Determine the (X, Y) coordinate at the center of the cell enclosing the given text.  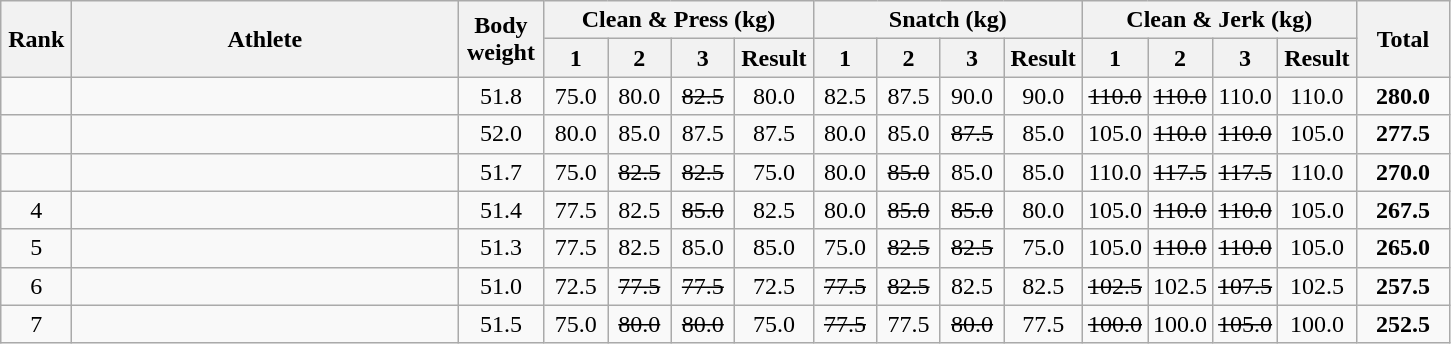
Rank (36, 39)
265.0 (1403, 248)
51.5 (501, 324)
Clean & Jerk (kg) (1219, 20)
Body weight (501, 39)
51.0 (501, 286)
107.5 (1246, 286)
52.0 (501, 134)
51.8 (501, 96)
267.5 (1403, 210)
7 (36, 324)
Total (1403, 39)
280.0 (1403, 96)
277.5 (1403, 134)
5 (36, 248)
51.4 (501, 210)
4 (36, 210)
51.7 (501, 172)
252.5 (1403, 324)
257.5 (1403, 286)
Clean & Press (kg) (678, 20)
270.0 (1403, 172)
6 (36, 286)
Athlete (265, 39)
Snatch (kg) (948, 20)
51.3 (501, 248)
